From the cell containing the given text, extract its center point as [x, y] coordinate. 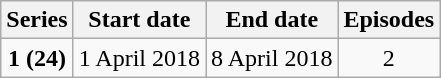
1 April 2018 [139, 58]
8 April 2018 [272, 58]
1 (24) [37, 58]
Series [37, 20]
Episodes [389, 20]
End date [272, 20]
Start date [139, 20]
2 [389, 58]
